Detect which cell encompasses the target text, then output its [x, y] center coordinate. 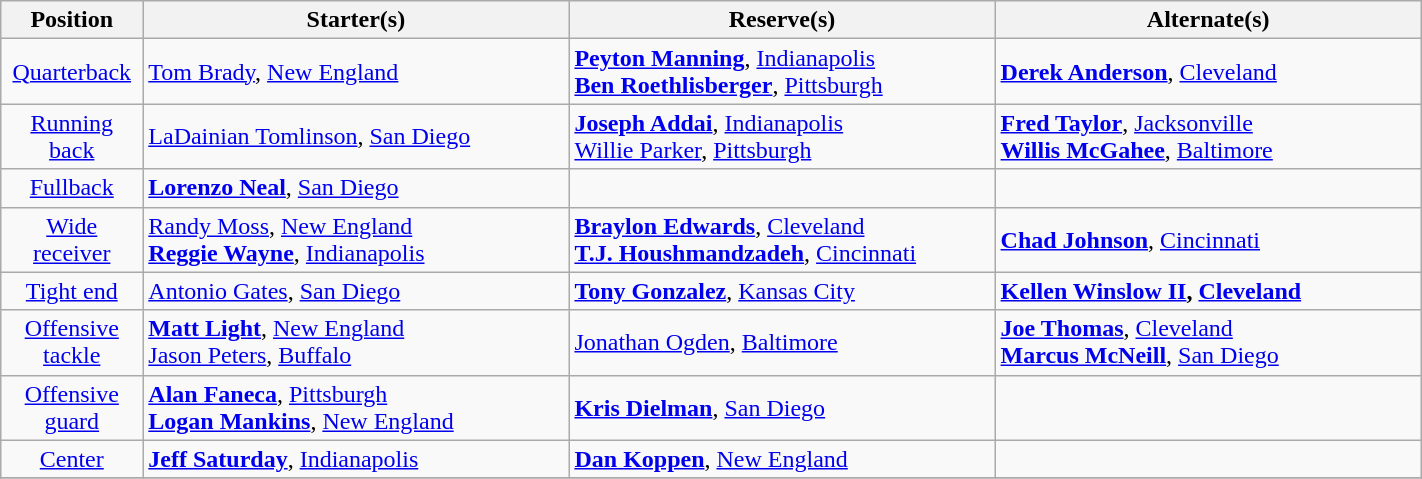
Derek Anderson, Cleveland [1208, 72]
Peyton Manning, Indianapolis Ben Roethlisberger, Pittsburgh [782, 72]
Antonio Gates, San Diego [356, 291]
Tony Gonzalez, Kansas City [782, 291]
Kris Dielman, San Diego [782, 408]
Braylon Edwards, Cleveland T.J. Houshmandzadeh, Cincinnati [782, 240]
Randy Moss, New England Reggie Wayne, Indianapolis [356, 240]
Reserve(s) [782, 20]
Tight end [72, 291]
Lorenzo Neal, San Diego [356, 188]
Starter(s) [356, 20]
Offensive tackle [72, 342]
Jonathan Ogden, Baltimore [782, 342]
Quarterback [72, 72]
Joseph Addai, Indianapolis Willie Parker, Pittsburgh [782, 136]
Wide receiver [72, 240]
Offensive guard [72, 408]
Running back [72, 136]
Center [72, 459]
Alan Faneca, Pittsburgh Logan Mankins, New England [356, 408]
Alternate(s) [1208, 20]
Chad Johnson, Cincinnati [1208, 240]
Kellen Winslow II, Cleveland [1208, 291]
Fullback [72, 188]
Tom Brady, New England [356, 72]
LaDainian Tomlinson, San Diego [356, 136]
Fred Taylor, Jacksonville Willis McGahee, Baltimore [1208, 136]
Joe Thomas, Cleveland Marcus McNeill, San Diego [1208, 342]
Dan Koppen, New England [782, 459]
Position [72, 20]
Matt Light, New England Jason Peters, Buffalo [356, 342]
Jeff Saturday, Indianapolis [356, 459]
